Return the (x, y) coordinate for the center point of the cell that contains the specified text.  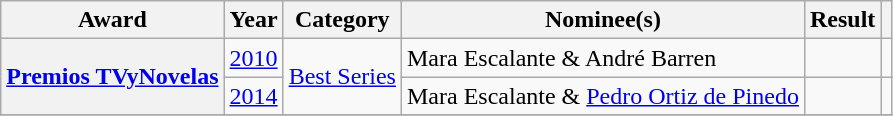
Year (254, 20)
Category (342, 20)
Mara Escalante & André Barren (602, 58)
Result (842, 20)
Premios TVyNovelas (112, 77)
2010 (254, 58)
Best Series (342, 77)
2014 (254, 96)
Mara Escalante & Pedro Ortiz de Pinedo (602, 96)
Award (112, 20)
Nominee(s) (602, 20)
